Capture the cell that displays the provided text and extract its (X, Y) central coordinate. 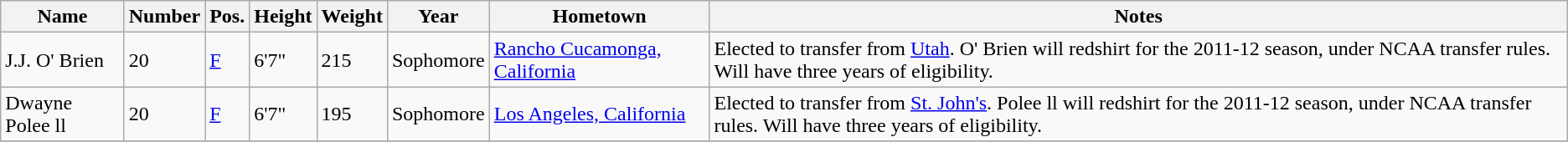
Dwayne Polee ll (62, 114)
Number (164, 17)
Hometown (600, 17)
Pos. (228, 17)
Los Angeles, California (600, 114)
Name (62, 17)
215 (352, 60)
Year (438, 17)
J.J. O' Brien (62, 60)
Weight (352, 17)
Elected to transfer from Utah. O' Brien will redshirt for the 2011-12 season, under NCAA transfer rules. Will have three years of eligibility. (1138, 60)
195 (352, 114)
Rancho Cucamonga, California (600, 60)
Height (283, 17)
Elected to transfer from St. John's. Polee ll will redshirt for the 2011-12 season, under NCAA transfer rules. Will have three years of eligibility. (1138, 114)
Notes (1138, 17)
